Pinpoint the cell where the given text exists, returning its [x, y] midpoint coordinate. 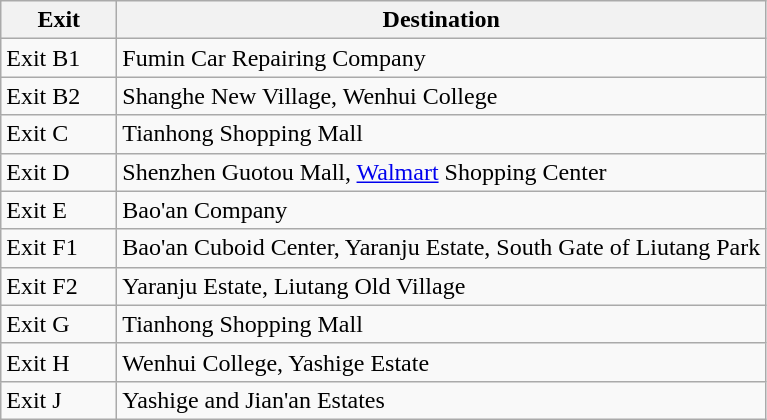
Shenzhen Guotou Mall, Walmart Shopping Center [442, 172]
Destination [442, 20]
Yashige and Jian'an Estates [442, 400]
Exit F1 [59, 248]
Fumin Car Repairing Company [442, 58]
Exit G [59, 324]
Exit F2 [59, 286]
Bao'an Company [442, 210]
Exit E [59, 210]
Exit D [59, 172]
Shanghe New Village, Wenhui College [442, 96]
Exit H [59, 362]
Yaranju Estate, Liutang Old Village [442, 286]
Wenhui College, Yashige Estate [442, 362]
Exit B2 [59, 96]
Exit J [59, 400]
Exit [59, 20]
Exit B1 [59, 58]
Bao'an Cuboid Center, Yaranju Estate, South Gate of Liutang Park [442, 248]
Exit C [59, 134]
